Extract the [x, y] coordinate from the center of the cell holding the provided text.  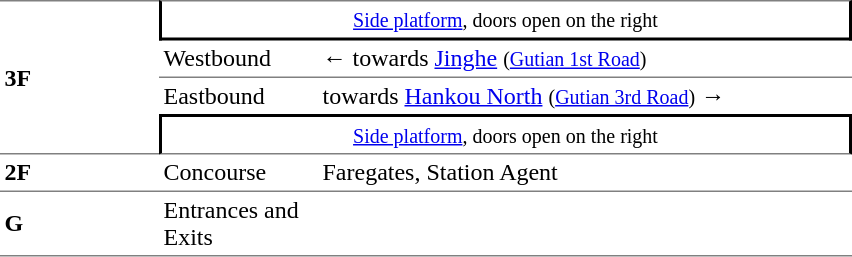
towards Hankou North (Gutian 3rd Road) → [585, 95]
G [80, 224]
← towards Jinghe (Gutian 1st Road) [585, 58]
Eastbound [238, 95]
Westbound [238, 58]
2F [80, 173]
Entrances and Exits [238, 224]
3F [80, 77]
Faregates, Station Agent [585, 173]
Concourse [238, 173]
